Detect which cell encompasses the target text, then output its (X, Y) center coordinate. 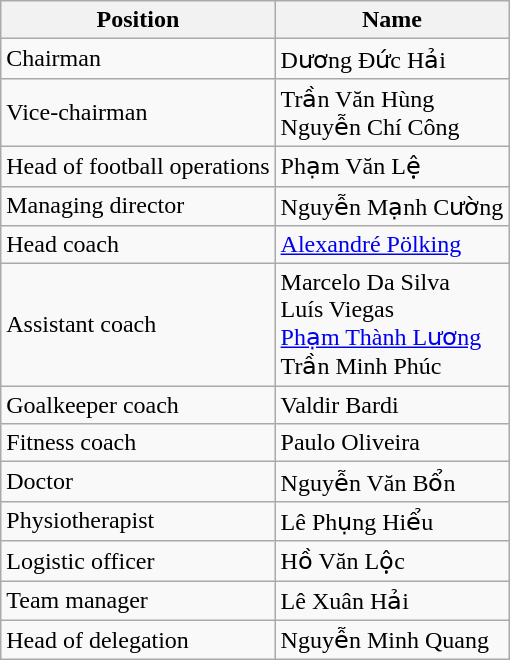
Valdir Bardi (392, 405)
Head of football operations (138, 166)
Head coach (138, 245)
Physiotherapist (138, 521)
Logistic officer (138, 561)
Trần Văn Hùng Nguyễn Chí Công (392, 112)
Team manager (138, 600)
Lê Xuân Hải (392, 600)
Head of delegation (138, 640)
Nguyễn Mạnh Cường (392, 206)
Goalkeeper coach (138, 405)
Nguyễn Văn Bổn (392, 482)
Position (138, 20)
Alexandré Pölking (392, 245)
Assistant coach (138, 325)
Lê Phụng Hiểu (392, 521)
Name (392, 20)
Hồ Văn Lộc (392, 561)
Doctor (138, 482)
Managing director (138, 206)
Dương Đức Hải (392, 59)
Marcelo Da Silva Luís Viegas Phạm Thành Lương Trần Minh Phúc (392, 325)
Fitness coach (138, 443)
Phạm Văn Lệ (392, 166)
Paulo Oliveira (392, 443)
Nguyễn Minh Quang (392, 640)
Chairman (138, 59)
Vice-chairman (138, 112)
